Return (x, y) of the center of cell containing provided text 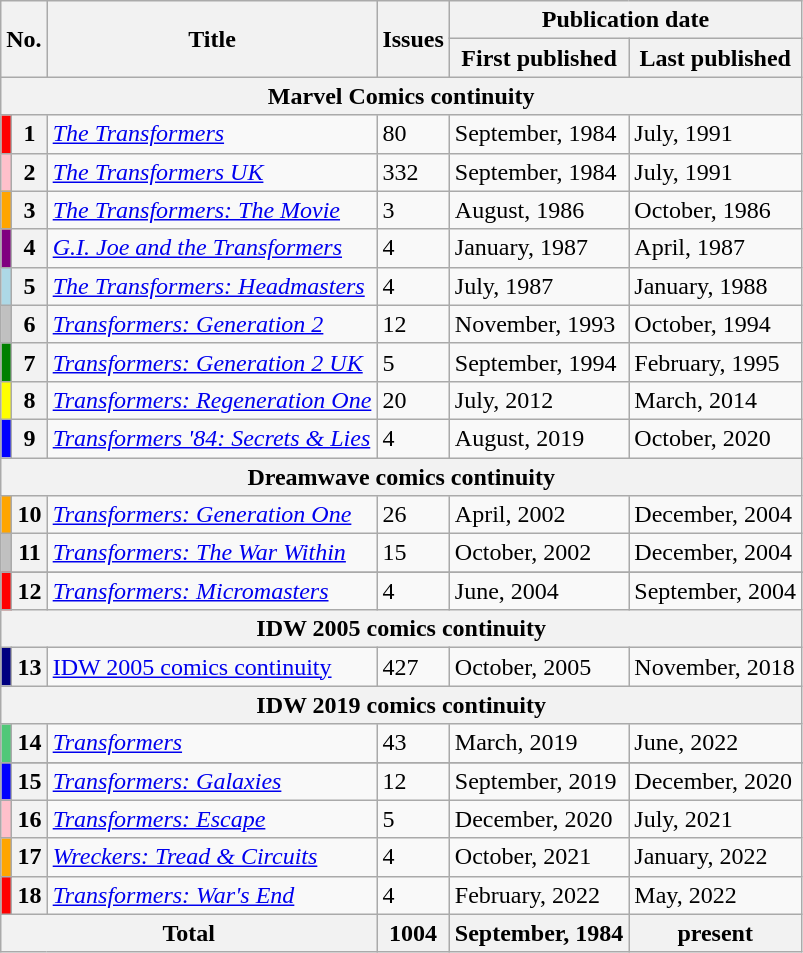
IDW 2019 comics continuity (402, 705)
The Transformers: The Movie (212, 210)
Last published (716, 58)
Total (189, 933)
September, 1994 (539, 362)
The Transformers: Headmasters (212, 286)
Dreamwave comics continuity (402, 477)
26 (413, 515)
July, 2012 (539, 400)
Wreckers: Tread & Circuits (212, 857)
Publication date (625, 20)
Transformers: Micromasters (212, 591)
January, 1988 (716, 286)
43 (413, 743)
First published (539, 58)
February, 1995 (716, 362)
March, 2014 (716, 400)
11 (30, 553)
Transformers '84: Secrets & Lies (212, 438)
July, 2021 (716, 819)
14 (30, 743)
October, 1986 (716, 210)
September, 2019 (539, 781)
October, 2020 (716, 438)
Transformers: War's End (212, 895)
80 (413, 134)
20 (413, 400)
September, 2004 (716, 591)
Transformers (212, 743)
Transformers: Regeneration One (212, 400)
April, 1987 (716, 248)
1 (30, 134)
332 (413, 172)
6 (30, 324)
March, 2019 (539, 743)
June, 2004 (539, 591)
2 (30, 172)
The Transformers UK (212, 172)
February, 2022 (539, 895)
October, 2002 (539, 553)
17 (30, 857)
8 (30, 400)
August, 1986 (539, 210)
16 (30, 819)
9 (30, 438)
Transformers: The War Within (212, 553)
13 (30, 667)
427 (413, 667)
Transformers: Escape (212, 819)
October, 1994 (716, 324)
10 (30, 515)
G.I. Joe and the Transformers (212, 248)
November, 2018 (716, 667)
January, 1987 (539, 248)
18 (30, 895)
Title (212, 39)
present (716, 933)
January, 2022 (716, 857)
August, 2019 (539, 438)
No. (24, 39)
1004 (413, 933)
November, 1993 (539, 324)
Transformers: Generation One (212, 515)
The Transformers (212, 134)
July, 1987 (539, 286)
Marvel Comics continuity (402, 96)
7 (30, 362)
April, 2002 (539, 515)
Issues (413, 39)
October, 2005 (539, 667)
May, 2022 (716, 895)
Transformers: Generation 2 UK (212, 362)
Transformers: Generation 2 (212, 324)
June, 2022 (716, 743)
October, 2021 (539, 857)
Transformers: Galaxies (212, 781)
